Identify which cell holds the provided text, then report its (X, Y) central coordinate. 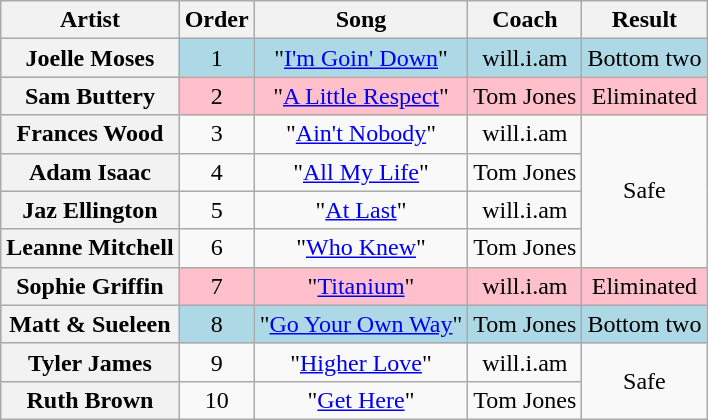
Order (216, 20)
"At Last" (361, 210)
Artist (90, 20)
3 (216, 134)
"A Little Respect" (361, 96)
Jaz Ellington (90, 210)
1 (216, 58)
Adam Isaac (90, 172)
"Who Knew" (361, 248)
Matt & Sueleen (90, 324)
Result (644, 20)
10 (216, 400)
Frances Wood (90, 134)
2 (216, 96)
5 (216, 210)
"Go Your Own Way" (361, 324)
"All My Life" (361, 172)
Leanne Mitchell (90, 248)
"Ain't Nobody" (361, 134)
Ruth Brown (90, 400)
Joelle Moses (90, 58)
Coach (525, 20)
Sam Buttery (90, 96)
7 (216, 286)
6 (216, 248)
Tyler James (90, 362)
Song (361, 20)
9 (216, 362)
Sophie Griffin (90, 286)
"Higher Love" (361, 362)
"Get Here" (361, 400)
8 (216, 324)
4 (216, 172)
"Titanium" (361, 286)
"I'm Goin' Down" (361, 58)
